Locate the cell with the specified text and output its [x, y] center coordinate. 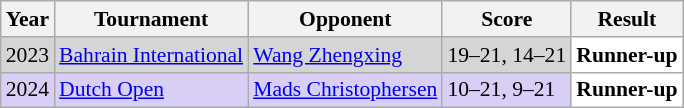
Tournament [151, 19]
Opponent [345, 19]
Score [506, 19]
10–21, 9–21 [506, 90]
19–21, 14–21 [506, 55]
Wang Zhengxing [345, 55]
Year [28, 19]
Bahrain International [151, 55]
2024 [28, 90]
Mads Christophersen [345, 90]
Dutch Open [151, 90]
Result [626, 19]
2023 [28, 55]
